Determine the [x, y] coordinate at the center of the cell enclosing the given text.  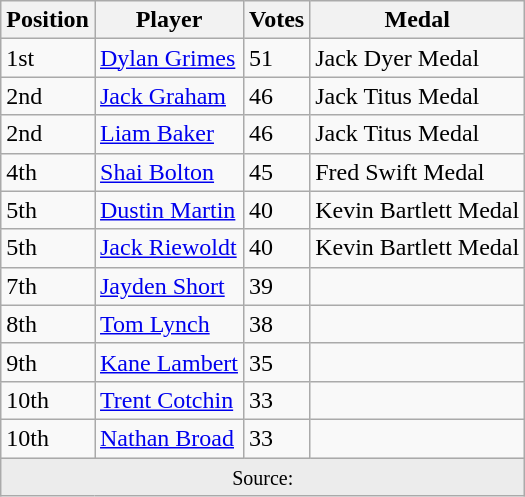
Position [48, 20]
35 [276, 362]
Trent Cotchin [168, 400]
Jayden Short [168, 286]
9th [48, 362]
Fred Swift Medal [418, 172]
7th [48, 286]
51 [276, 58]
38 [276, 324]
Shai Bolton [168, 172]
Dylan Grimes [168, 58]
8th [48, 324]
Tom Lynch [168, 324]
4th [48, 172]
Player [168, 20]
Medal [418, 20]
1st [48, 58]
45 [276, 172]
Liam Baker [168, 134]
Source: [263, 477]
Dustin Martin [168, 210]
Votes [276, 20]
39 [276, 286]
Nathan Broad [168, 438]
Jack Riewoldt [168, 248]
Jack Graham [168, 96]
Kane Lambert [168, 362]
Jack Dyer Medal [418, 58]
